Capture the cell that displays the provided text and extract its (x, y) central coordinate. 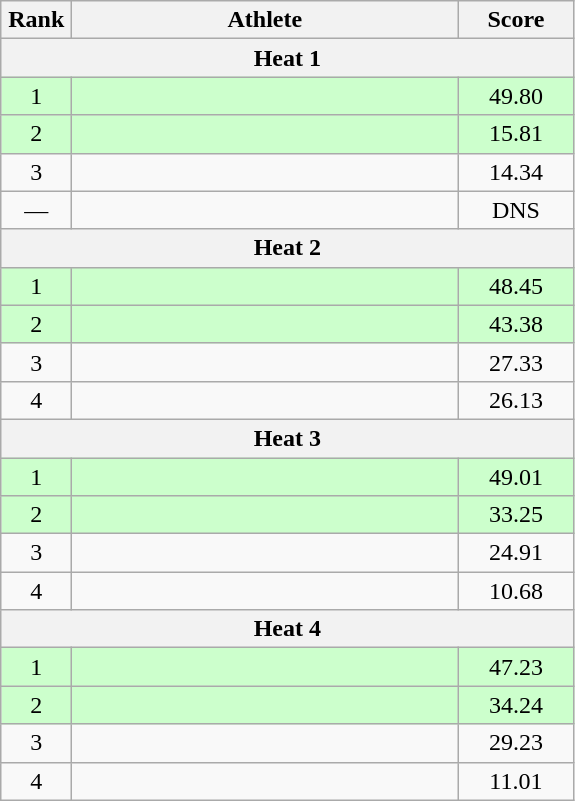
27.33 (516, 362)
47.23 (516, 667)
Rank (36, 20)
11.01 (516, 781)
Heat 1 (288, 58)
— (36, 210)
Heat 2 (288, 248)
26.13 (516, 400)
Athlete (265, 20)
43.38 (516, 324)
24.91 (516, 553)
Heat 3 (288, 438)
15.81 (516, 134)
29.23 (516, 743)
34.24 (516, 705)
DNS (516, 210)
48.45 (516, 286)
14.34 (516, 172)
49.01 (516, 477)
Heat 4 (288, 629)
10.68 (516, 591)
Score (516, 20)
49.80 (516, 96)
33.25 (516, 515)
